Output the [X, Y] coordinate of the center of the cell containing the given text.  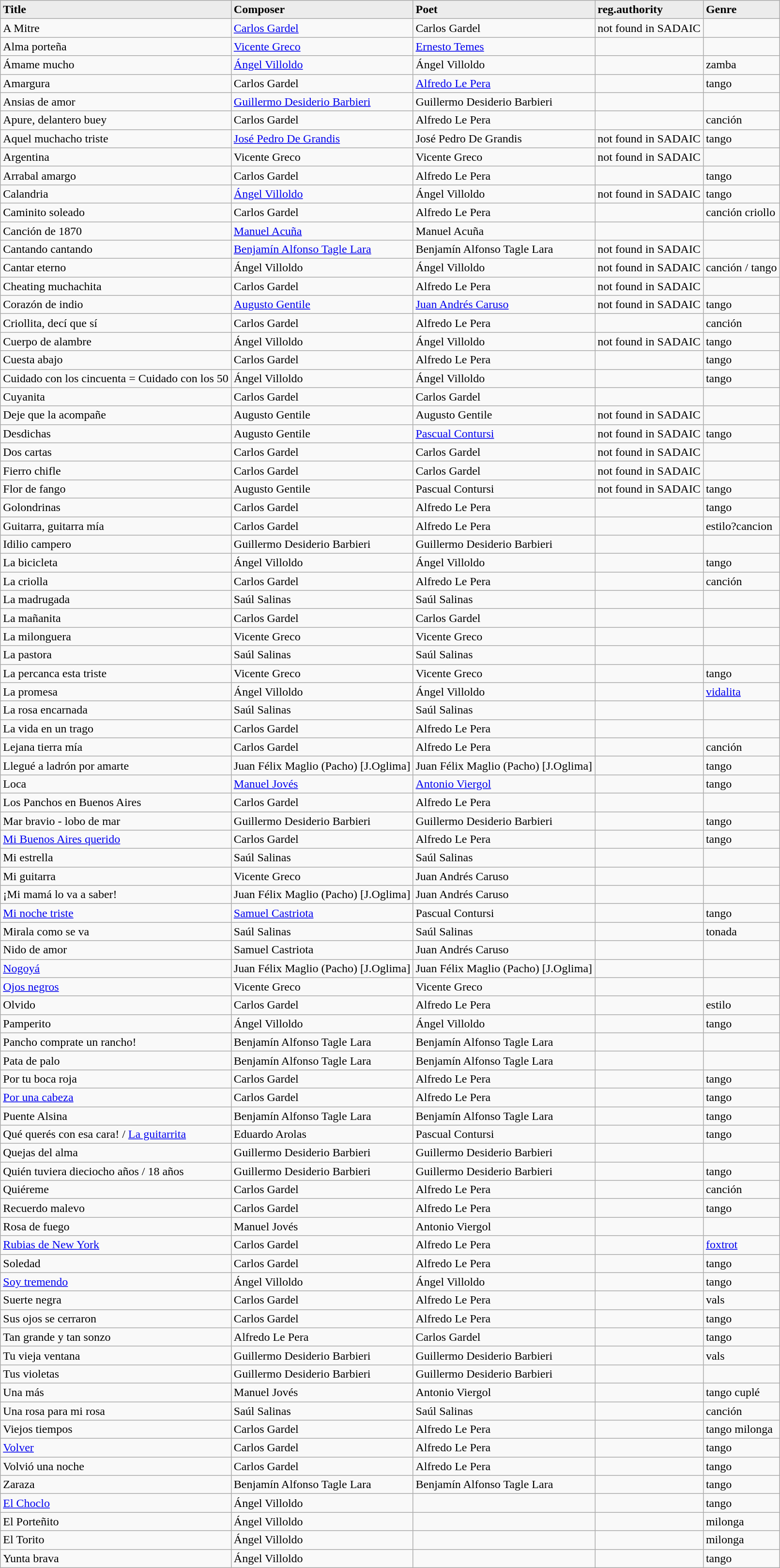
Composer [322, 10]
Tan grande y tan sonzo [116, 1337]
¡Mi mamá lo va a saber! [116, 895]
Calandria [116, 194]
La rosa encarnada [116, 710]
Arrabal amargo [116, 175]
A Mitre [116, 28]
Genre [741, 10]
Puente Alsina [116, 1116]
Pancho comprate un rancho! [116, 1042]
Volvió una noche [116, 1466]
Quién tuviera dieciocho años / 18 años [116, 1171]
Llegué a ladrón por amarte [116, 765]
Mi noche triste [116, 913]
Eduardo Arolas [322, 1134]
Poet [504, 10]
Criollita, decí que sí [116, 323]
La percanca esta triste [116, 673]
Desdichas [116, 434]
La milonguera [116, 637]
Pamperito [116, 1024]
vidalita [741, 692]
Viejos tiempos [116, 1429]
Ojos negros [116, 987]
Rubias de New York [116, 1245]
Rosa de fuego [116, 1226]
Nido de amor [116, 950]
La mañanita [116, 618]
Guitarra, guitarra mía [116, 526]
zamba [741, 65]
Cuyanita [116, 397]
Una rosa para mi rosa [116, 1411]
Qué querés con esa cara! / La guitarrita [116, 1134]
Fierro chifle [116, 470]
tango cuplé [741, 1392]
Cuesta abajo [116, 360]
La promesa [116, 692]
Sus ojos se cerraron [116, 1319]
estilo?cancion [741, 526]
Argentina [116, 157]
Mar bravio - lobo de mar [116, 821]
Canción de 1870 [116, 231]
Cantar eterno [116, 268]
Tus violetas [116, 1374]
foxtrot [741, 1245]
Nogoyá [116, 968]
Title [116, 10]
Cheating muchachita [116, 286]
tango milonga [741, 1429]
Yunta brava [116, 1558]
tonada [741, 931]
Por tu boca roja [116, 1079]
Apure, delantero buey [116, 120]
Soy tremendo [116, 1282]
canción / tango [741, 268]
Cuerpo de alambre [116, 342]
Cuidado con los cincuenta = Cuidado con los 50 [116, 378]
Los Panchos en Buenos Aires [116, 802]
Ansias de amor [116, 102]
Soledad [116, 1263]
Corazón de indio [116, 305]
La bicicleta [116, 563]
Ernesto Temes [504, 47]
La madrugada [116, 600]
Olvido [116, 1005]
Una más [116, 1392]
Flor de fango [116, 489]
Recuerdo malevo [116, 1208]
Loca [116, 784]
Mi guitarra [116, 876]
Aquel muchacho triste [116, 139]
Alma porteña [116, 47]
Quiéreme [116, 1190]
Deje que la acompañe [116, 415]
estilo [741, 1005]
La criolla [116, 581]
Golondrinas [116, 507]
Cantando cantando [116, 249]
canción criollo [741, 212]
Ámame mucho [116, 65]
Zaraza [116, 1485]
Suerte negra [116, 1300]
El Choclo [116, 1503]
Quejas del alma [116, 1153]
La vida en un trago [116, 729]
Amargura [116, 83]
Dos cartas [116, 452]
Volver [116, 1448]
Mi Buenos Aires querido [116, 839]
Por una cabeza [116, 1097]
Tu vieja ventana [116, 1355]
El Torito [116, 1540]
Idilio campero [116, 544]
El Porteñito [116, 1521]
Mi estrella [116, 858]
Mirala como se va [116, 931]
Lejana tierra mía [116, 747]
La pastora [116, 655]
Caminito soleado [116, 212]
reg.authority [649, 10]
Pata de palo [116, 1060]
